From the cell containing the given text, extract its center point as (X, Y) coordinate. 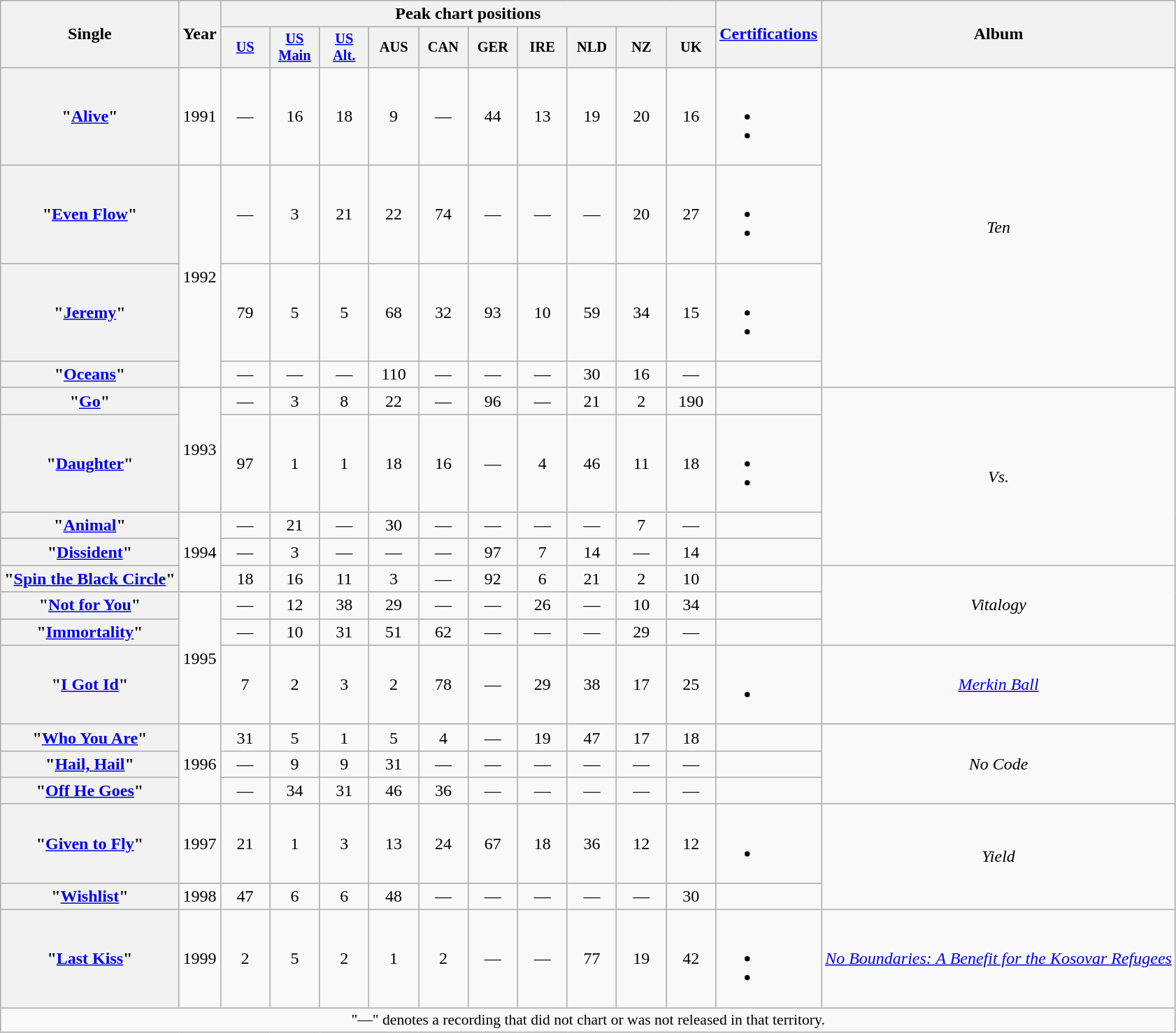
"Alive" (89, 116)
79 (245, 312)
USAlt. (344, 48)
CAN (443, 48)
UK (691, 48)
No Code (998, 764)
67 (492, 843)
"Oceans" (89, 375)
"Not for You" (89, 605)
62 (443, 632)
IRE (543, 48)
15 (691, 312)
US (245, 48)
Ten (998, 227)
"Who You Are" (89, 737)
"Off He Goes" (89, 790)
42 (691, 959)
No Boundaries: A Benefit for the Kosovar Refugees (998, 959)
"Dissident" (89, 552)
51 (394, 632)
"Immortality" (89, 632)
"Jeremy" (89, 312)
NLD (591, 48)
92 (492, 579)
Vitalogy (998, 605)
"Even Flow" (89, 215)
68 (394, 312)
1994 (200, 552)
74 (443, 215)
US Main (295, 48)
48 (394, 896)
"Spin the Black Circle" (89, 579)
"Wishlist" (89, 896)
1999 (200, 959)
1993 (200, 450)
77 (591, 959)
Merkin Ball (998, 685)
93 (492, 312)
190 (691, 401)
Album (998, 34)
59 (591, 312)
"I Got Id" (89, 685)
"Animal" (89, 526)
NZ (642, 48)
1991 (200, 116)
27 (691, 215)
AUS (394, 48)
Year (200, 34)
"Go" (89, 401)
1998 (200, 896)
1992 (200, 277)
Single (89, 34)
24 (443, 843)
"Daughter" (89, 463)
Certifications (769, 34)
25 (691, 685)
8 (344, 401)
Vs. (998, 477)
1997 (200, 843)
"Given to Fly" (89, 843)
GER (492, 48)
"—" denotes a recording that did not chart or was not released in that territory. (589, 1020)
"Last Kiss" (89, 959)
1995 (200, 658)
26 (543, 605)
32 (443, 312)
"Hail, Hail" (89, 764)
78 (443, 685)
44 (492, 116)
Peak chart positions (468, 14)
1996 (200, 764)
96 (492, 401)
110 (394, 375)
Yield (998, 857)
